Pinpoint the cell where the given text exists, returning its [x, y] midpoint coordinate. 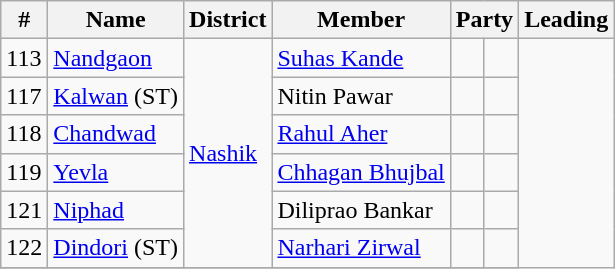
Nitin Pawar [361, 96]
Leading [566, 20]
District [228, 20]
Party [484, 20]
Member [361, 20]
113 [24, 58]
Nandgaon [116, 58]
Yevla [116, 172]
Chandwad [116, 134]
Name [116, 20]
Suhas Kande [361, 58]
Chhagan Bhujbal [361, 172]
Dindori (ST) [116, 248]
117 [24, 96]
119 [24, 172]
Diliprao Bankar [361, 210]
118 [24, 134]
# [24, 20]
Nashik [228, 153]
Kalwan (ST) [116, 96]
122 [24, 248]
Niphad [116, 210]
Rahul Aher [361, 134]
Narhari Zirwal [361, 248]
121 [24, 210]
